Provide the (x, y) coordinate of the cell's center where the given text is located.  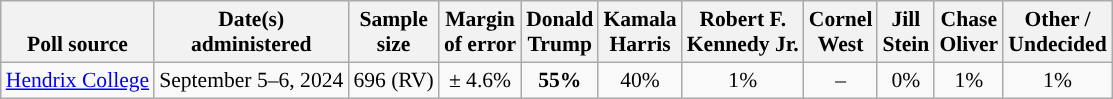
JillStein (906, 32)
Marginof error (480, 32)
40% (640, 80)
Poll source (78, 32)
0% (906, 80)
Samplesize (394, 32)
September 5–6, 2024 (251, 80)
± 4.6% (480, 80)
696 (RV) (394, 80)
KamalaHarris (640, 32)
Date(s)administered (251, 32)
Donald Trump (560, 32)
CornelWest (841, 32)
Other /Undecided (1057, 32)
55% (560, 80)
ChaseOliver (968, 32)
Hendrix College (78, 80)
Robert F.Kennedy Jr. (743, 32)
– (841, 80)
